Capture the cell that displays the provided text and extract its (X, Y) central coordinate. 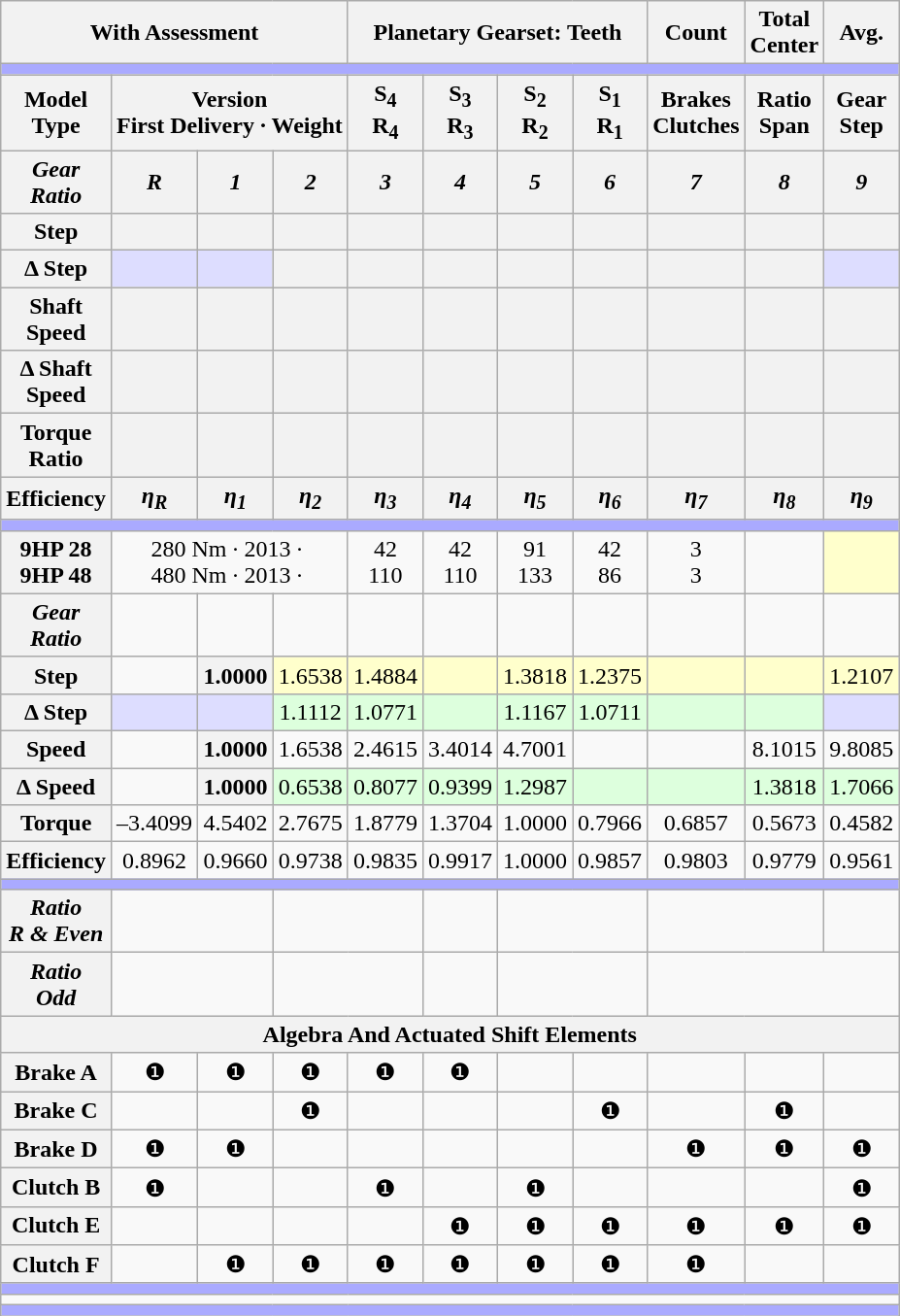
3.4014 (460, 750)
η1 (235, 498)
η4 (460, 498)
Brake D (56, 1149)
Algebra And Actuated Shift Elements (450, 1034)
η7 (696, 498)
η9 (862, 498)
GearStep (862, 113)
Torque (56, 824)
9 (862, 181)
1.4884 (384, 675)
η8 (784, 498)
S4R4 (384, 113)
1 (235, 181)
Brake C (56, 1111)
RatioOdd (56, 985)
Speed (56, 750)
η2 (311, 498)
91133 (534, 561)
1.0711 (610, 712)
0.9857 (610, 860)
9HP 289HP 48 (56, 561)
9.8085 (862, 750)
VersionFirst Delivery · Weight (229, 113)
Clutch B (56, 1188)
η5 (534, 498)
8 (784, 181)
S2R2 (534, 113)
Planetary Gearset: Teeth (497, 33)
6 (610, 181)
1.2107 (862, 675)
2.4615 (384, 750)
5 (534, 181)
2.7675 (311, 824)
2 (311, 181)
Clutch F (56, 1265)
33 (696, 561)
0.6538 (311, 787)
Δ ShaftSpeed (56, 383)
0.9917 (460, 860)
η3 (384, 498)
RatioR & Even (56, 921)
280 Nm · 2013 · 480 Nm · 2013 · (229, 561)
0.8962 (153, 860)
0.8077 (384, 787)
1.2375 (610, 675)
1.2987 (534, 787)
4 (460, 181)
0.9561 (862, 860)
4286 (610, 561)
7 (696, 181)
3 (384, 181)
0.9779 (784, 860)
With Assessment (175, 33)
0.9660 (235, 860)
RatioSpan (784, 113)
4.5402 (235, 824)
–3.4099 (153, 824)
TorqueRatio (56, 445)
8.1015 (784, 750)
0.5673 (784, 824)
BrakesClutches (696, 113)
1.0771 (384, 712)
ηR (153, 498)
0.6857 (696, 824)
ModelType (56, 113)
TotalCenter (784, 33)
η6 (610, 498)
Avg. (862, 33)
1.1112 (311, 712)
1.7066 (862, 787)
1.8779 (384, 824)
S3R3 (460, 113)
0.9738 (311, 860)
1.3704 (460, 824)
S1R1 (610, 113)
Clutch E (56, 1226)
R (153, 181)
ShaftSpeed (56, 319)
0.9399 (460, 787)
0.9803 (696, 860)
Δ Speed (56, 787)
Count (696, 33)
1.1167 (534, 712)
0.4582 (862, 824)
0.9835 (384, 860)
Brake A (56, 1072)
4.7001 (534, 750)
0.7966 (610, 824)
